Identify which cell holds the provided text, then report its [x, y] central coordinate. 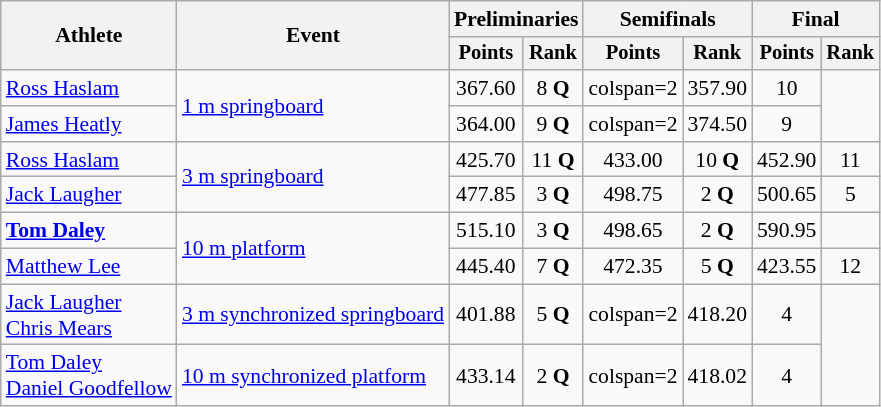
Event [313, 36]
11 Q [554, 160]
11 [850, 160]
Final [816, 19]
Athlete [89, 36]
10 m platform [313, 248]
472.35 [632, 267]
9 Q [554, 124]
367.60 [486, 88]
Jack Laugher [89, 195]
7 Q [554, 267]
12 [850, 267]
498.65 [632, 231]
8 Q [554, 88]
357.90 [716, 88]
Tom DaleyDaniel Goodfellow [89, 376]
590.95 [786, 231]
515.10 [486, 231]
433.14 [486, 376]
364.00 [486, 124]
401.88 [486, 314]
10 Q [716, 160]
10 m synchronized platform [313, 376]
Tom Daley [89, 231]
425.70 [486, 160]
Matthew Lee [89, 267]
500.65 [786, 195]
418.02 [716, 376]
Semifinals [668, 19]
418.20 [716, 314]
James Heatly [89, 124]
10 [786, 88]
3 m synchronized springboard [313, 314]
452.90 [786, 160]
3 m springboard [313, 178]
Preliminaries [516, 19]
423.55 [786, 267]
9 [786, 124]
Jack LaugherChris Mears [89, 314]
498.75 [632, 195]
477.85 [486, 195]
433.00 [632, 160]
5 [850, 195]
445.40 [486, 267]
374.50 [716, 124]
1 m springboard [313, 106]
